Capture the cell that displays the provided text and extract its (X, Y) central coordinate. 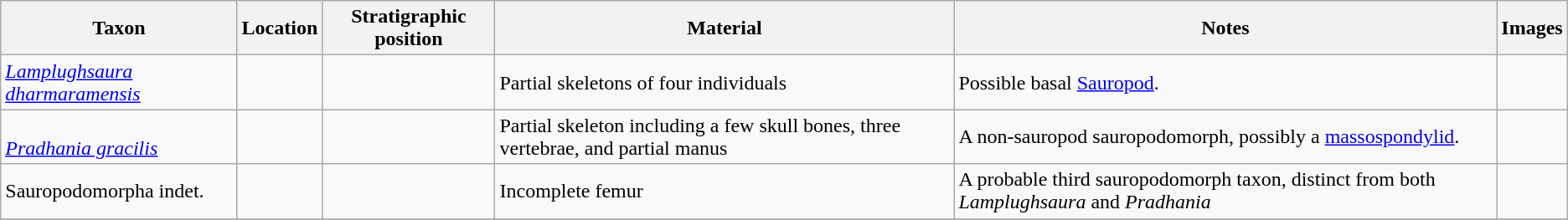
Material (725, 28)
Notes (1225, 28)
Pradhania gracilis (119, 137)
Stratigraphic position (409, 28)
Possible basal Sauropod. (1225, 82)
Partial skeletons of four individuals (725, 82)
Images (1532, 28)
A probable third sauropodomorph taxon, distinct from both Lamplughsaura and Pradhania (1225, 191)
Sauropodomorpha indet. (119, 191)
Partial skeleton including a few skull bones, three vertebrae, and partial manus (725, 137)
Lamplughsaura dharmaramensis (119, 82)
A non-sauropod sauropodomorph, possibly a massospondylid. (1225, 137)
Location (280, 28)
Incomplete femur (725, 191)
Taxon (119, 28)
